Extract the (X, Y) coordinate from the center of the cell holding the provided text.  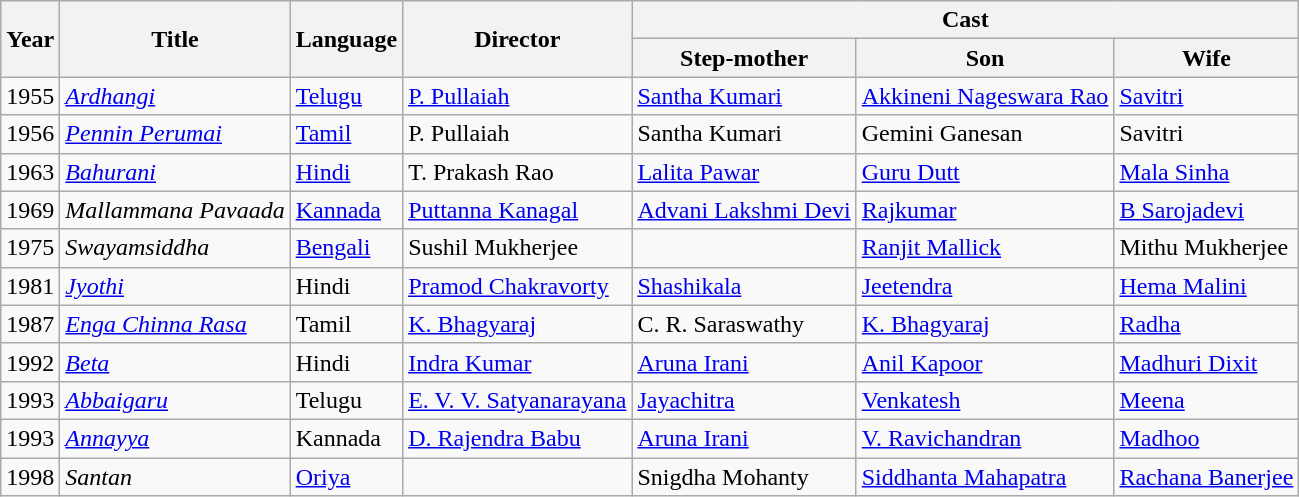
C. R. Saraswathy (744, 324)
Rajkumar (985, 210)
Enga Chinna Rasa (175, 324)
Snigdha Mohanty (744, 477)
Radha (1206, 324)
1998 (30, 477)
1963 (30, 172)
Siddhanta Mahapatra (985, 477)
1955 (30, 96)
Mithu Mukherjee (1206, 248)
Language (346, 39)
V. Ravichandran (985, 438)
Hema Malini (1206, 286)
Beta (175, 362)
Guru Dutt (985, 172)
Rachana Banerjee (1206, 477)
Lalita Pawar (744, 172)
Sushil Mukherjee (518, 248)
Puttanna Kanagal (518, 210)
Ardhangi (175, 96)
Madhoo (1206, 438)
Year (30, 39)
Madhuri Dixit (1206, 362)
1969 (30, 210)
Swayamsiddha (175, 248)
Cast (966, 20)
Mala Sinha (1206, 172)
1975 (30, 248)
Venkatesh (985, 400)
Santan (175, 477)
1992 (30, 362)
Title (175, 39)
Bahurani (175, 172)
Abbaigaru (175, 400)
Akkineni Nageswara Rao (985, 96)
Step-mother (744, 58)
Director (518, 39)
T. Prakash Rao (518, 172)
Gemini Ganesan (985, 134)
Pramod Chakravorty (518, 286)
Indra Kumar (518, 362)
Mallammana Pavaada (175, 210)
Anil Kapoor (985, 362)
D. Rajendra Babu (518, 438)
E. V. V. Satyanarayana (518, 400)
Wife (1206, 58)
1956 (30, 134)
B Sarojadevi (1206, 210)
Bengali (346, 248)
Meena (1206, 400)
Jyothi (175, 286)
Ranjit Mallick (985, 248)
Son (985, 58)
Jeetendra (985, 286)
Annayya (175, 438)
Jayachitra (744, 400)
Shashikala (744, 286)
Pennin Perumai (175, 134)
Advani Lakshmi Devi (744, 210)
Oriya (346, 477)
1987 (30, 324)
1981 (30, 286)
